Find where the given text appears and provide that cell's center as [X, Y] coordinate. 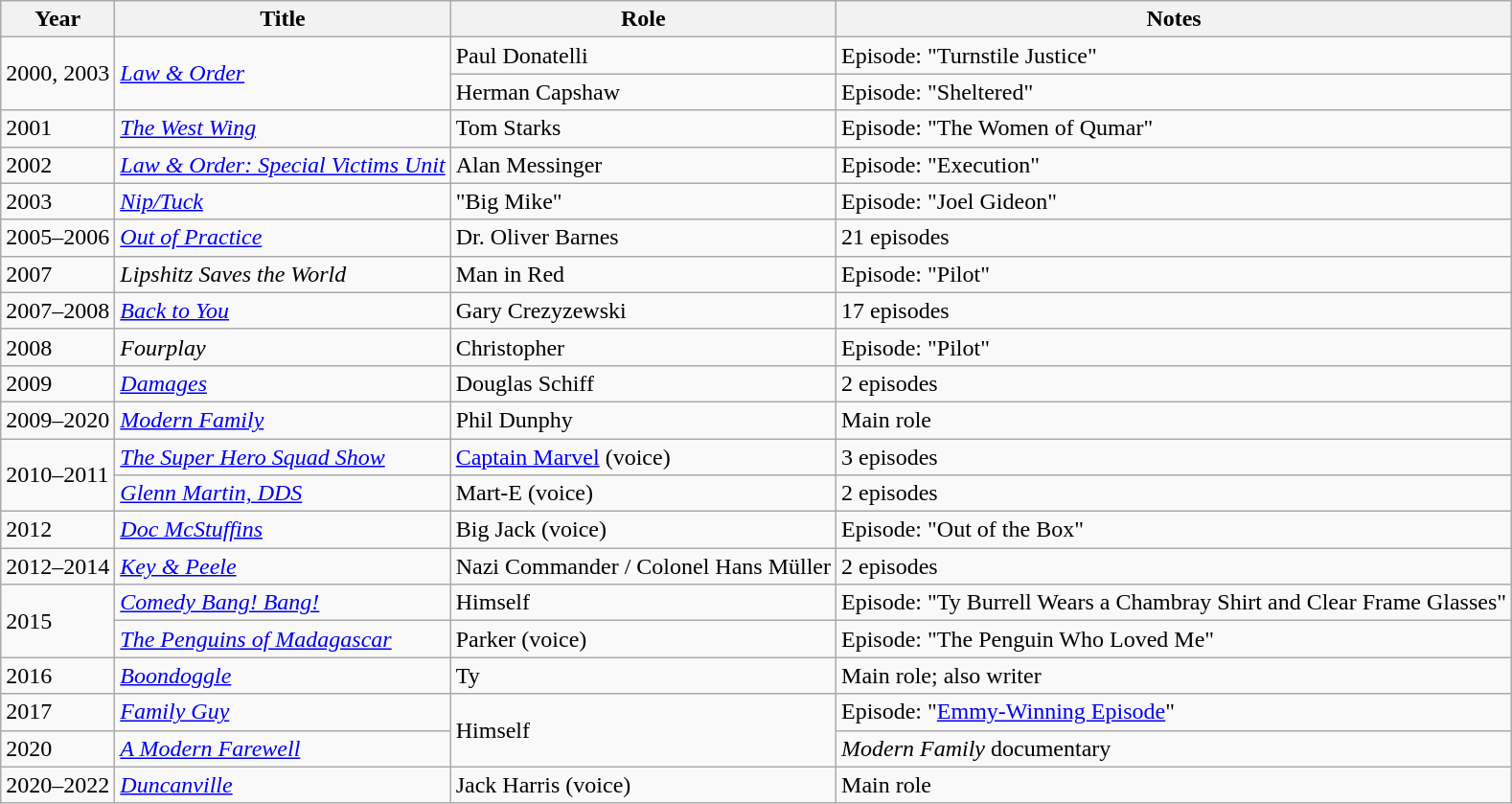
17 episodes [1175, 310]
Year [57, 19]
Mart-E (voice) [643, 494]
Title [283, 19]
Phil Dunphy [643, 420]
Dr. Oliver Barnes [643, 238]
Modern Family documentary [1175, 748]
Law & Order: Special Victims Unit [283, 165]
Captain Marvel (voice) [643, 457]
The Penguins of Madagascar [283, 639]
Episode: "Out of the Box" [1175, 530]
"Big Mike" [643, 201]
2017 [57, 712]
The West Wing [283, 128]
Glenn Martin, DDS [283, 494]
Nip/Tuck [283, 201]
2020–2022 [57, 785]
Episode: "Sheltered" [1175, 92]
Episode: "The Penguin Who Loved Me" [1175, 639]
Tom Starks [643, 128]
Christopher [643, 347]
2015 [57, 621]
2007 [57, 274]
Lipshitz Saves the World [283, 274]
2009 [57, 383]
Fourplay [283, 347]
Family Guy [283, 712]
Key & Peele [283, 566]
Comedy Bang! Bang! [283, 603]
Episode: "Turnstile Justice" [1175, 56]
2001 [57, 128]
2009–2020 [57, 420]
2010–2011 [57, 475]
Role [643, 19]
Out of Practice [283, 238]
Big Jack (voice) [643, 530]
A Modern Farewell [283, 748]
The Super Hero Squad Show [283, 457]
2016 [57, 676]
Jack Harris (voice) [643, 785]
2005–2006 [57, 238]
Herman Capshaw [643, 92]
Episode: "Joel Gideon" [1175, 201]
Modern Family [283, 420]
2020 [57, 748]
Episode: "Emmy-Winning Episode" [1175, 712]
Duncanville [283, 785]
Main role; also writer [1175, 676]
Episode: "Execution" [1175, 165]
Back to You [283, 310]
3 episodes [1175, 457]
Ty [643, 676]
2007–2008 [57, 310]
2008 [57, 347]
Episode: "Ty Burrell Wears a Chambray Shirt and Clear Frame Glasses" [1175, 603]
Nazi Commander / Colonel Hans Müller [643, 566]
Paul Donatelli [643, 56]
Boondoggle [283, 676]
Doc McStuffins [283, 530]
Douglas Schiff [643, 383]
Parker (voice) [643, 639]
Gary Crezyzewski [643, 310]
21 episodes [1175, 238]
Damages [283, 383]
2002 [57, 165]
Episode: "The Women of Qumar" [1175, 128]
2003 [57, 201]
Law & Order [283, 74]
2012–2014 [57, 566]
2012 [57, 530]
Man in Red [643, 274]
Notes [1175, 19]
2000, 2003 [57, 74]
Alan Messinger [643, 165]
